Output the [X, Y] coordinate of the center of the cell containing the given text.  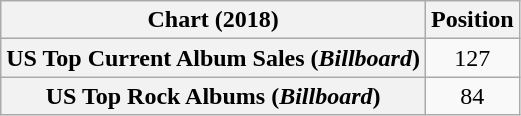
127 [472, 58]
Position [472, 20]
Chart (2018) [214, 20]
US Top Current Album Sales (Billboard) [214, 58]
US Top Rock Albums (Billboard) [214, 96]
84 [472, 96]
